Capture the cell that displays the provided text and extract its (x, y) central coordinate. 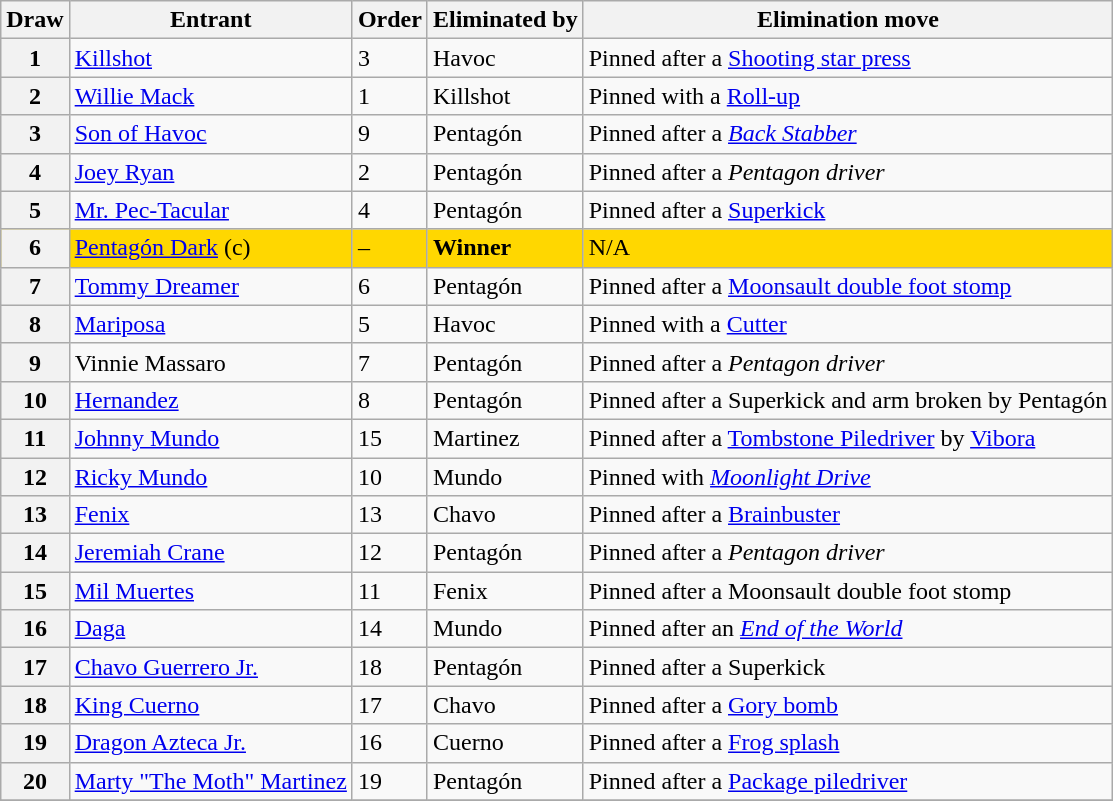
Jeremiah Crane (210, 553)
Elimination move (848, 20)
Winner (505, 248)
Pinned with a Cutter (848, 324)
Pinned after a Brainbuster (848, 515)
Pinned with Moonlight Drive (848, 477)
Order (390, 20)
Son of Havoc (210, 134)
Pinned after a Package piledriver (848, 781)
– (390, 248)
Pinned after a Superkick and arm broken by Pentagón (848, 400)
Vinnie Massaro (210, 362)
Mariposa (210, 324)
Draw (35, 20)
Mil Muertes (210, 591)
Mr. Pec-Tacular (210, 210)
Tommy Dreamer (210, 286)
Pinned after a Shooting star press (848, 58)
20 (35, 781)
Pinned after a Frog splash (848, 743)
Pinned after an End of the World (848, 629)
Entrant (210, 20)
Martinez (505, 438)
Ricky Mundo (210, 477)
Willie Mack (210, 96)
Pinned after a Tombstone Piledriver by Vibora (848, 438)
Eliminated by (505, 20)
Pinned after a Back Stabber (848, 134)
Johnny Mundo (210, 438)
Dragon Azteca Jr. (210, 743)
N/A (848, 248)
Pinned with a Roll-up (848, 96)
Chavo Guerrero Jr. (210, 667)
Pentagón Dark (c) (210, 248)
Cuerno (505, 743)
King Cuerno (210, 705)
Daga (210, 629)
Pinned after a Gory bomb (848, 705)
Hernandez (210, 400)
Marty "The Moth" Martinez (210, 781)
Joey Ryan (210, 172)
